Find where the given text appears and provide that cell's center as (x, y) coordinate. 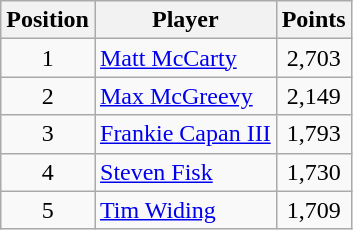
2 (48, 96)
5 (48, 210)
Points (314, 20)
3 (48, 134)
2,149 (314, 96)
2,703 (314, 58)
Player (185, 20)
1,709 (314, 210)
1,793 (314, 134)
4 (48, 172)
Max McGreevy (185, 96)
1,730 (314, 172)
Matt McCarty (185, 58)
Steven Fisk (185, 172)
1 (48, 58)
Position (48, 20)
Frankie Capan III (185, 134)
Tim Widing (185, 210)
